Output the [X, Y] coordinate of the center of the cell containing the given text.  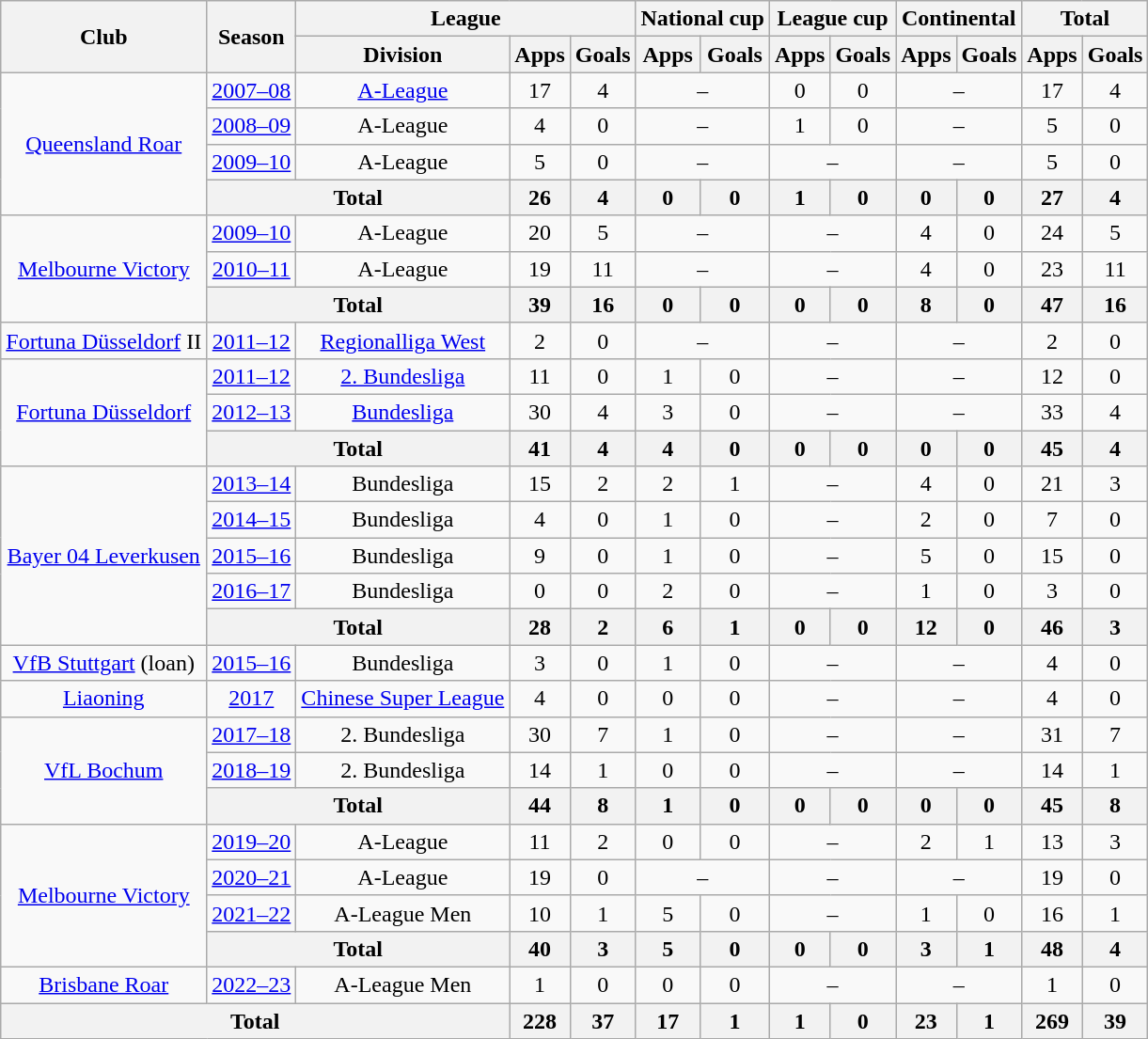
Club [103, 37]
Liaoning [103, 699]
Regionalliga West [402, 340]
31 [1052, 734]
47 [1052, 305]
24 [1052, 233]
National cup [702, 19]
41 [540, 449]
2020–21 [252, 877]
2007–08 [252, 90]
VfB Stuttgart (loan) [103, 663]
13 [1052, 842]
10 [540, 913]
20 [540, 233]
2022–23 [252, 984]
Brisbane Roar [103, 984]
Chinese Super League [402, 699]
228 [540, 1020]
46 [1052, 627]
2012–13 [252, 412]
2017 [252, 699]
Bayer 04 Leverkusen [103, 556]
Fortuna Düsseldorf II [103, 340]
9 [540, 556]
Season [252, 37]
2016–17 [252, 591]
2014–15 [252, 520]
44 [540, 806]
League cup [832, 19]
2013–14 [252, 484]
27 [1052, 197]
Continental [959, 19]
28 [540, 627]
Division [402, 55]
40 [540, 949]
Queensland Roar [103, 144]
26 [540, 197]
2019–20 [252, 842]
6 [668, 627]
33 [1052, 412]
37 [603, 1020]
2021–22 [252, 913]
269 [1052, 1020]
48 [1052, 949]
2008–09 [252, 126]
VfL Bochum [103, 770]
Fortuna Düsseldorf [103, 412]
2018–19 [252, 770]
2017–18 [252, 734]
League [466, 19]
2010–11 [252, 269]
21 [1052, 484]
